Scan for the cell matching the given text and deliver its [X, Y] coordinate at center. 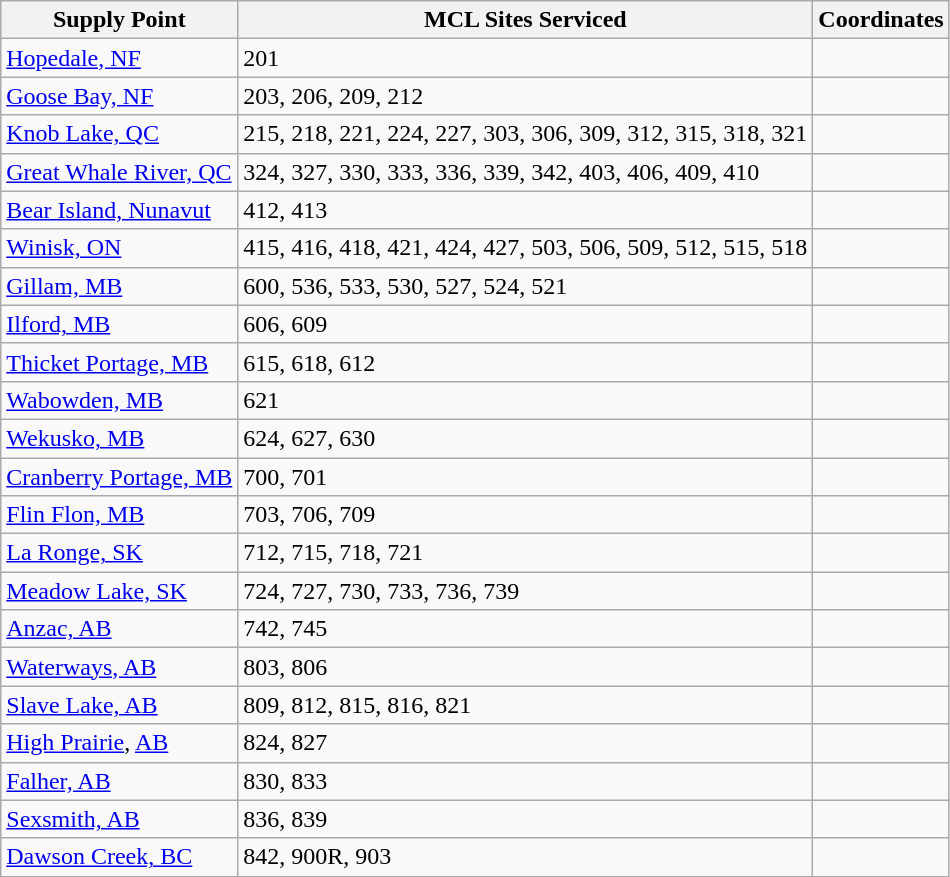
Thicket Portage, MB [120, 362]
600, 536, 533, 530, 527, 524, 521 [526, 286]
Anzac, AB [120, 629]
Waterways, AB [120, 667]
Slave Lake, AB [120, 705]
Gillam, MB [120, 286]
842, 900R, 903 [526, 857]
Ilford, MB [120, 324]
High Prairie, AB [120, 743]
703, 706, 709 [526, 515]
624, 627, 630 [526, 438]
803, 806 [526, 667]
Great Whale River, QC [120, 172]
201 [526, 58]
712, 715, 718, 721 [526, 553]
324, 327, 330, 333, 336, 339, 342, 403, 406, 409, 410 [526, 172]
Knob Lake, QC [120, 134]
606, 609 [526, 324]
824, 827 [526, 743]
836, 839 [526, 819]
Meadow Lake, SK [120, 591]
Cranberry Portage, MB [120, 477]
Coordinates [881, 20]
Supply Point [120, 20]
Wekusko, MB [120, 438]
Hopedale, NF [120, 58]
Winisk, ON [120, 248]
700, 701 [526, 477]
742, 745 [526, 629]
621 [526, 400]
Sexsmith, AB [120, 819]
415, 416, 418, 421, 424, 427, 503, 506, 509, 512, 515, 518 [526, 248]
215, 218, 221, 224, 227, 303, 306, 309, 312, 315, 318, 321 [526, 134]
Wabowden, MB [120, 400]
Bear Island, Nunavut [120, 210]
203, 206, 209, 212 [526, 96]
La Ronge, SK [120, 553]
615, 618, 612 [526, 362]
412, 413 [526, 210]
Goose Bay, NF [120, 96]
809, 812, 815, 816, 821 [526, 705]
830, 833 [526, 781]
724, 727, 730, 733, 736, 739 [526, 591]
Falher, AB [120, 781]
Dawson Creek, BC [120, 857]
MCL Sites Serviced [526, 20]
Flin Flon, MB [120, 515]
